Detect which cell encompasses the target text, then output its (x, y) center coordinate. 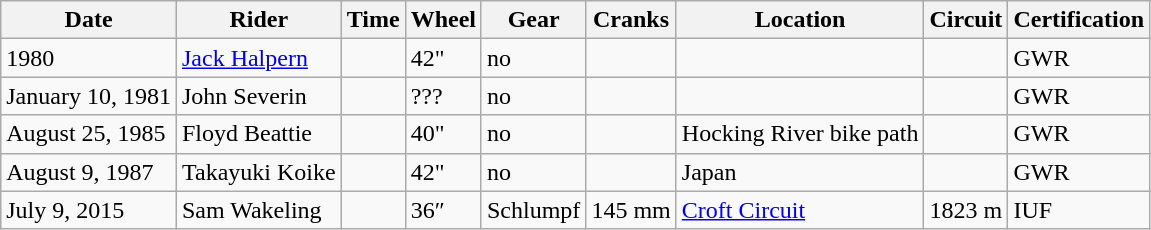
July 9, 2015 (89, 210)
Rider (258, 20)
Circuit (966, 20)
Sam Wakeling (258, 210)
Hocking River bike path (800, 134)
John Severin (258, 96)
Time (373, 20)
Gear (533, 20)
Jack Halpern (258, 58)
??? (443, 96)
1823 m (966, 210)
145 mm (631, 210)
August 25, 1985 (89, 134)
August 9, 1987 (89, 172)
January 10, 1981 (89, 96)
Location (800, 20)
Japan (800, 172)
Wheel (443, 20)
1980 (89, 58)
36″ (443, 210)
Certification (1079, 20)
Cranks (631, 20)
IUF (1079, 210)
Takayuki Koike (258, 172)
Date (89, 20)
Croft Circuit (800, 210)
Floyd Beattie (258, 134)
40" (443, 134)
Schlumpf (533, 210)
